Return the (x, y) coordinate for the center point of the cell that contains the specified text.  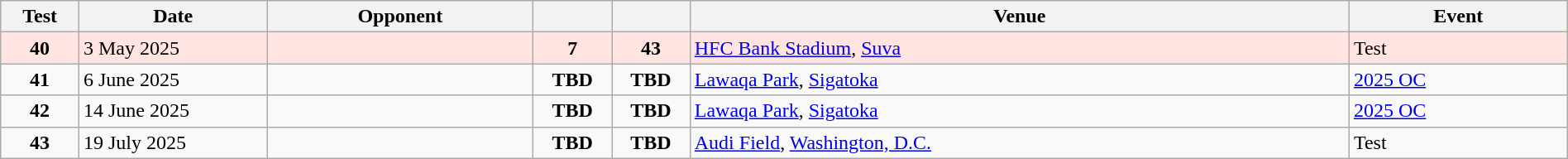
7 (572, 48)
Venue (1019, 17)
6 June 2025 (172, 79)
19 July 2025 (172, 142)
HFC Bank Stadium, Suva (1019, 48)
41 (40, 79)
3 May 2025 (172, 48)
14 June 2025 (172, 111)
Opponent (400, 17)
40 (40, 48)
Event (1458, 17)
Audi Field, Washington, D.C. (1019, 142)
42 (40, 111)
Date (172, 17)
